Locate the cell with the specified text and output its (X, Y) center coordinate. 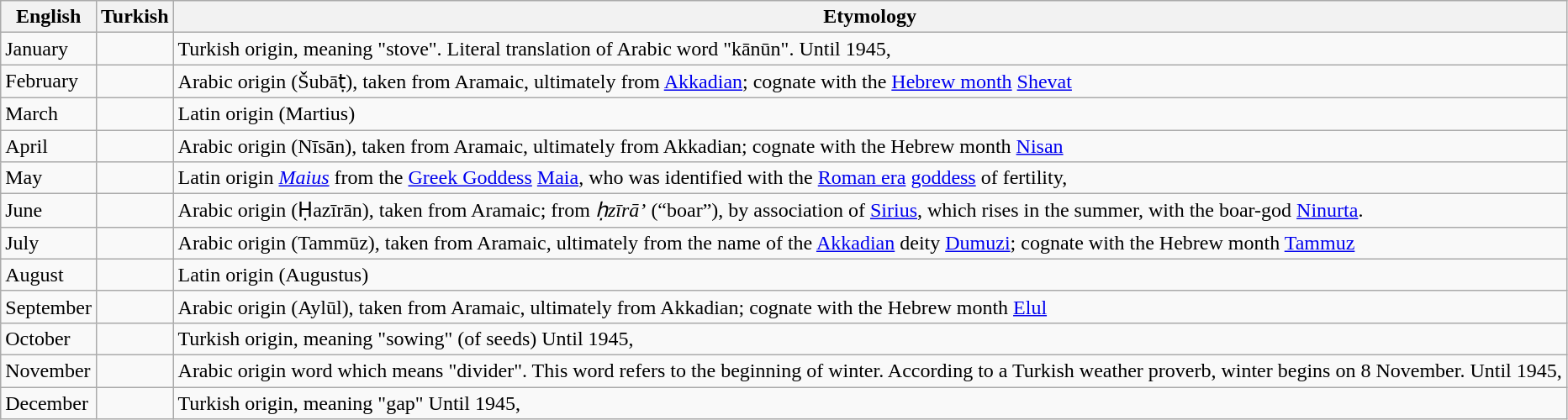
September (49, 307)
January (49, 49)
October (49, 339)
April (49, 145)
Arabic origin (Aylūl), taken from Aramaic, ultimately from Akkadian; cognate with the Hebrew month Elul (869, 307)
Turkish origin, meaning "sowing" (of seeds) Until 1945, (869, 339)
Arabic origin (Ḥazīrān), taken from Aramaic; from ḥzīrā’ (“boar”), by association of Sirius, which rises in the summer, with the boar-god Ninurta. (869, 211)
Latin origin Maius from the Greek Goddess Maia, who was identified with the Roman era goddess of fertility, (869, 178)
Etymology (869, 17)
Arabic origin (Nīsān), taken from Aramaic, ultimately from Akkadian; cognate with the Hebrew month Nisan (869, 145)
December (49, 402)
March (49, 113)
English (49, 17)
November (49, 370)
August (49, 275)
Turkish origin, meaning "stove". Literal translation of Arabic word "kānūn". Until 1945, (869, 49)
May (49, 178)
Turkish origin, meaning "gap" Until 1945, (869, 402)
Latin origin (Martius) (869, 113)
Turkish (135, 17)
July (49, 243)
Latin origin (Augustus) (869, 275)
February (49, 81)
Arabic origin (Šubāṭ), taken from Aramaic, ultimately from Akkadian; cognate with the Hebrew month Shevat (869, 81)
Arabic origin (Tammūz), taken from Aramaic, ultimately from the name of the Akkadian deity Dumuzi; cognate with the Hebrew month Tammuz (869, 243)
June (49, 211)
